Determine the [X, Y] coordinate at the center of the cell enclosing the given text.  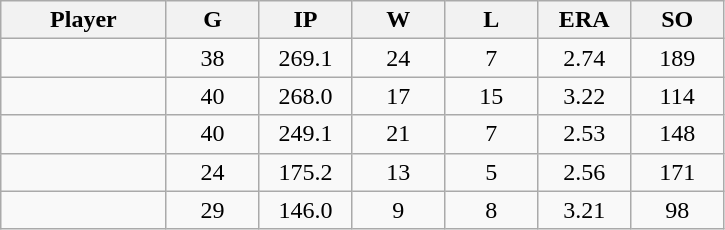
2.56 [584, 172]
21 [398, 134]
9 [398, 210]
17 [398, 96]
2.74 [584, 58]
3.21 [584, 210]
98 [678, 210]
Player [84, 20]
146.0 [306, 210]
29 [212, 210]
249.1 [306, 134]
189 [678, 58]
114 [678, 96]
148 [678, 134]
171 [678, 172]
175.2 [306, 172]
W [398, 20]
8 [492, 210]
SO [678, 20]
3.22 [584, 96]
13 [398, 172]
268.0 [306, 96]
IP [306, 20]
ERA [584, 20]
15 [492, 96]
G [212, 20]
269.1 [306, 58]
2.53 [584, 134]
L [492, 20]
38 [212, 58]
5 [492, 172]
